From the cell containing the given text, extract its center point as (X, Y) coordinate. 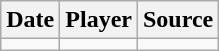
Date (30, 20)
Source (178, 20)
Player (99, 20)
